Locate the cell with the specified text and output its (X, Y) center coordinate. 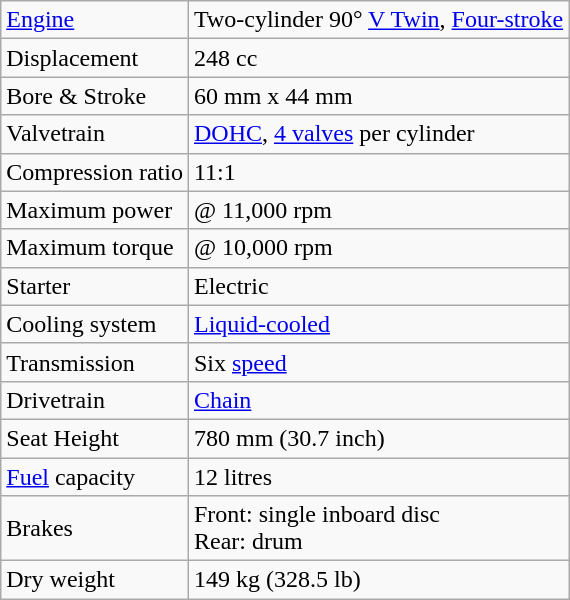
Engine (95, 20)
248 cc (378, 58)
Front: single inboard discRear: drum (378, 528)
Drivetrain (95, 400)
Displacement (95, 58)
Liquid-cooled (378, 324)
Electric (378, 286)
Starter (95, 286)
Six speed (378, 362)
Maximum torque (95, 248)
Compression ratio (95, 172)
Dry weight (95, 580)
780 mm (30.7 inch) (378, 438)
12 litres (378, 477)
11:1 (378, 172)
Chain (378, 400)
Two-cylinder 90° V Twin, Four-stroke (378, 20)
Bore & Stroke (95, 96)
Brakes (95, 528)
149 kg (328.5 lb) (378, 580)
Transmission (95, 362)
Seat Height (95, 438)
Valvetrain (95, 134)
DOHC, 4 valves per cylinder (378, 134)
Fuel capacity (95, 477)
Maximum power (95, 210)
@ 11,000 rpm (378, 210)
@ 10,000 rpm (378, 248)
Cooling system (95, 324)
60 mm x 44 mm (378, 96)
